Scan for the cell matching the given text and deliver its [x, y] coordinate at center. 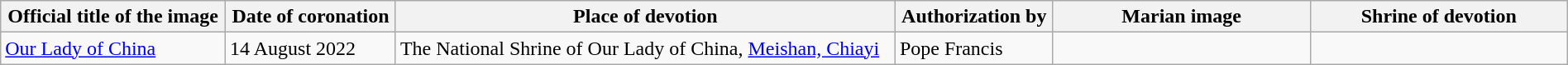
Official title of the image [113, 17]
Pope Francis [974, 48]
Marian image [1181, 17]
Our Lady of China [113, 48]
The National Shrine of Our Lady of China, Meishan, Chiayi [645, 48]
Place of devotion [645, 17]
Authorization by [974, 17]
14 August 2022 [311, 48]
Date of coronation [311, 17]
Shrine of devotion [1439, 17]
